Search for the cell housing the specified text and yield its (x, y) center coordinate. 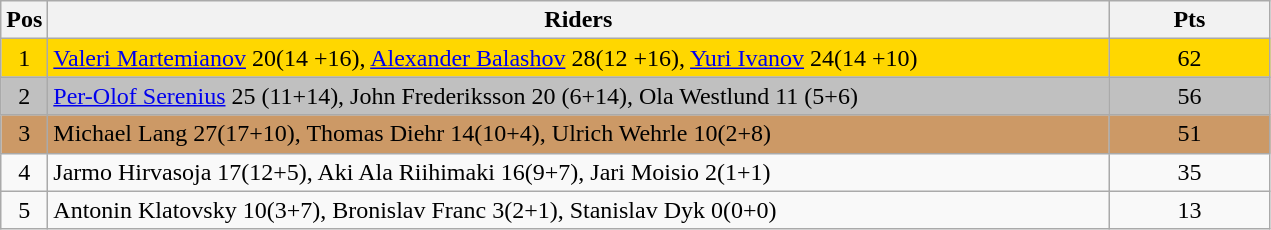
13 (1190, 210)
Riders (578, 20)
56 (1190, 96)
51 (1190, 134)
3 (24, 134)
Valeri Martemianov 20(14 +16), Alexander Balashov 28(12 +16), Yuri Ivanov 24(14 +10) (578, 58)
35 (1190, 172)
2 (24, 96)
Antonin Klatovsky 10(3+7), Bronislav Franc 3(2+1), Stanislav Dyk 0(0+0) (578, 210)
Per-Olof Serenius 25 (11+14), John Frederiksson 20 (6+14), Ola Westlund 11 (5+6) (578, 96)
Pos (24, 20)
1 (24, 58)
62 (1190, 58)
Michael Lang 27(17+10), Thomas Diehr 14(10+4), Ulrich Wehrle 10(2+8) (578, 134)
Pts (1190, 20)
4 (24, 172)
5 (24, 210)
Jarmo Hirvasoja 17(12+5), Aki Ala Riihimaki 16(9+7), Jari Moisio 2(1+1) (578, 172)
